Return the (x, y) coordinate for the center point of the cell that contains the specified text.  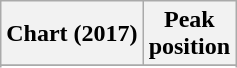
Chart (2017) (72, 34)
Peakposition (189, 34)
